Provide the [X, Y] coordinate of the cell's center where the given text is located.  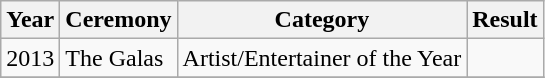
Artist/Entertainer of the Year [322, 58]
The Galas [118, 58]
Year [30, 20]
Result [505, 20]
Ceremony [118, 20]
Category [322, 20]
2013 [30, 58]
